Return (X, Y) of the center of cell containing provided text 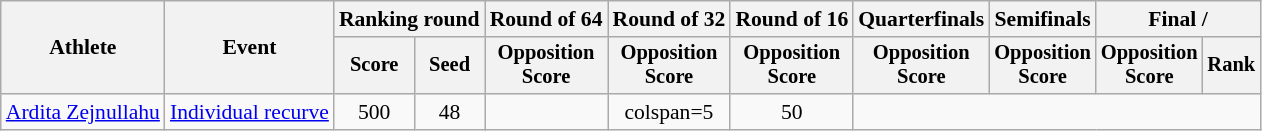
Score (374, 66)
colspan=5 (670, 112)
Round of 32 (670, 19)
Individual recurve (250, 112)
50 (792, 112)
Ranking round (410, 19)
Event (250, 48)
500 (374, 112)
48 (449, 112)
Ardita Zejnullahu (83, 112)
Round of 64 (546, 19)
Semifinals (1042, 19)
Quarterfinals (921, 19)
Athlete (83, 48)
Final / (1178, 19)
Seed (449, 66)
Round of 16 (792, 19)
Rank (1231, 66)
